Return the [x, y] coordinate for the center point of the cell that contains the specified text.  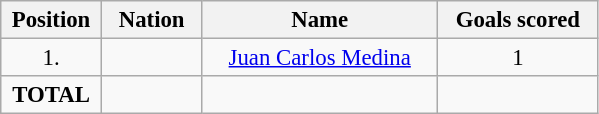
Goals scored [518, 20]
TOTAL [52, 95]
1 [518, 58]
1. [52, 58]
Nation [152, 20]
Position [52, 20]
Name [320, 20]
Juan Carlos Medina [320, 58]
